Identify which cell holds the provided text, then report its (x, y) central coordinate. 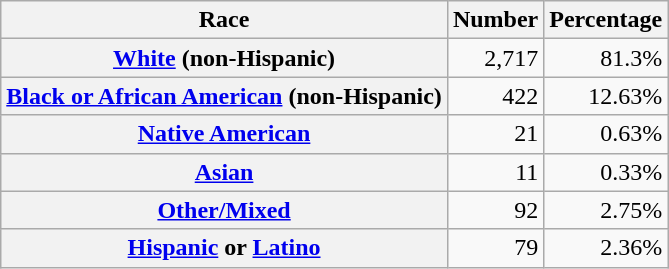
2.36% (606, 248)
11 (495, 172)
81.3% (606, 58)
0.63% (606, 134)
Other/Mixed (224, 210)
Race (224, 20)
Black or African American (non-Hispanic) (224, 96)
Percentage (606, 20)
21 (495, 134)
79 (495, 248)
White (non-Hispanic) (224, 58)
2,717 (495, 58)
2.75% (606, 210)
Number (495, 20)
92 (495, 210)
Native American (224, 134)
Asian (224, 172)
422 (495, 96)
0.33% (606, 172)
Hispanic or Latino (224, 248)
12.63% (606, 96)
